Extract the (X, Y) coordinate from the center of the cell holding the provided text.  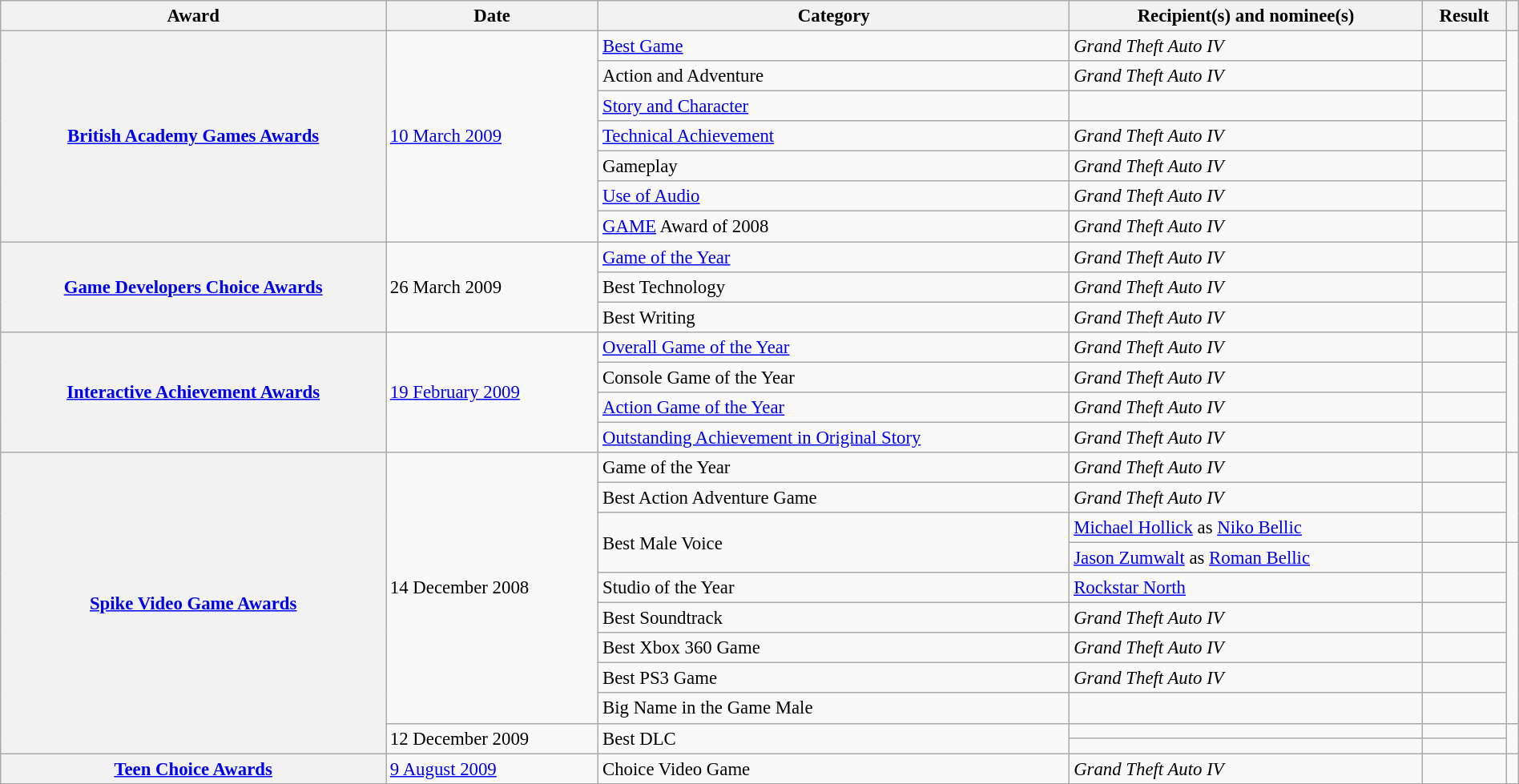
GAME Award of 2008 (834, 227)
26 March 2009 (492, 287)
Outstanding Achievement in Original Story (834, 437)
Category (834, 16)
Best Technology (834, 287)
Best Xbox 360 Game (834, 648)
Teen Choice Awards (194, 769)
Technical Achievement (834, 136)
Recipient(s) and nominee(s) (1246, 16)
Best Writing (834, 317)
Big Name in the Game Male (834, 709)
Interactive Achievement Awards (194, 392)
Best Male Voice (834, 543)
Studio of the Year (834, 588)
Best PS3 Game (834, 678)
Michael Hollick as Niko Bellic (1246, 528)
10 March 2009 (492, 136)
Best Soundtrack (834, 618)
Story and Character (834, 107)
Choice Video Game (834, 769)
Result (1465, 16)
Best DLC (834, 738)
Console Game of the Year (834, 377)
Action and Adventure (834, 76)
Gameplay (834, 167)
19 February 2009 (492, 392)
9 August 2009 (492, 769)
Game Developers Choice Awards (194, 287)
Award (194, 16)
Date (492, 16)
Overall Game of the Year (834, 347)
British Academy Games Awards (194, 136)
12 December 2009 (492, 738)
Best Game (834, 46)
14 December 2008 (492, 588)
Rockstar North (1246, 588)
Jason Zumwalt as Roman Bellic (1246, 558)
Spike Video Game Awards (194, 603)
Action Game of the Year (834, 408)
Best Action Adventure Game (834, 497)
Use of Audio (834, 196)
